Return the [x, y] coordinate for the center point of the cell that contains the specified text.  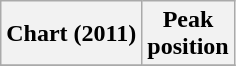
Chart (2011) [72, 34]
Peakposition [188, 34]
